Output the [x, y] coordinate of the center of the cell containing the given text.  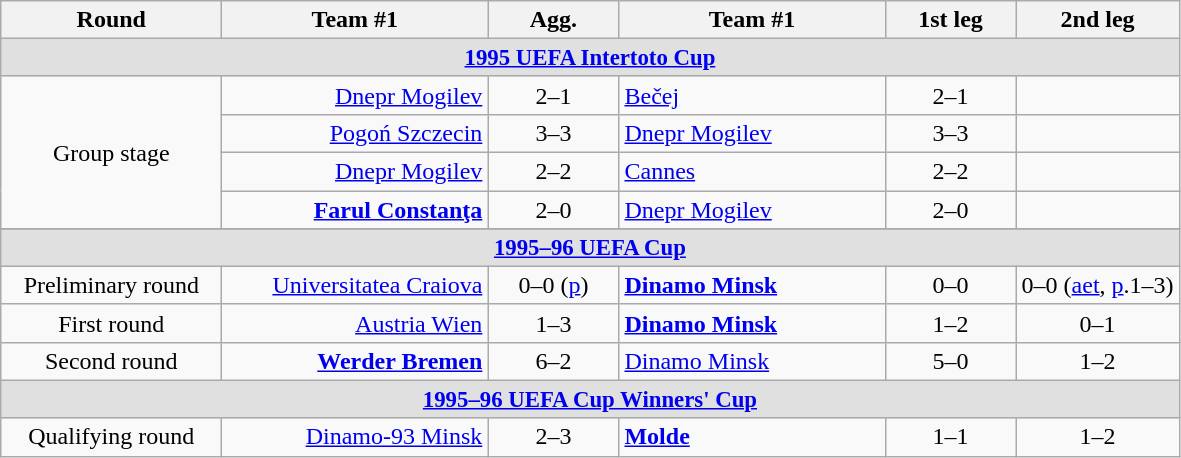
1995–96 UEFA Cup Winners' Cup [590, 399]
0–0 (p) [554, 285]
Round [112, 20]
2nd leg [1098, 20]
Bečej [752, 95]
First round [112, 323]
Molde [752, 437]
1–3 [554, 323]
1995–96 UEFA Cup [590, 248]
0–1 [1098, 323]
Universitatea Craiova [355, 285]
2–3 [554, 437]
Preliminary round [112, 285]
1–1 [950, 437]
Second round [112, 361]
Farul Constanţa [355, 210]
Werder Bremen [355, 361]
Austria Wien [355, 323]
1995 UEFA Intertoto Cup [590, 58]
5–0 [950, 361]
Qualifying round [112, 437]
Pogoń Szczecin [355, 133]
1st leg [950, 20]
0–0 [950, 285]
Dinamo-93 Minsk [355, 437]
Group stage [112, 152]
0–0 (aet, p.1–3) [1098, 285]
6–2 [554, 361]
Cannes [752, 172]
Agg. [554, 20]
